Scan for the cell matching the given text and deliver its [X, Y] coordinate at center. 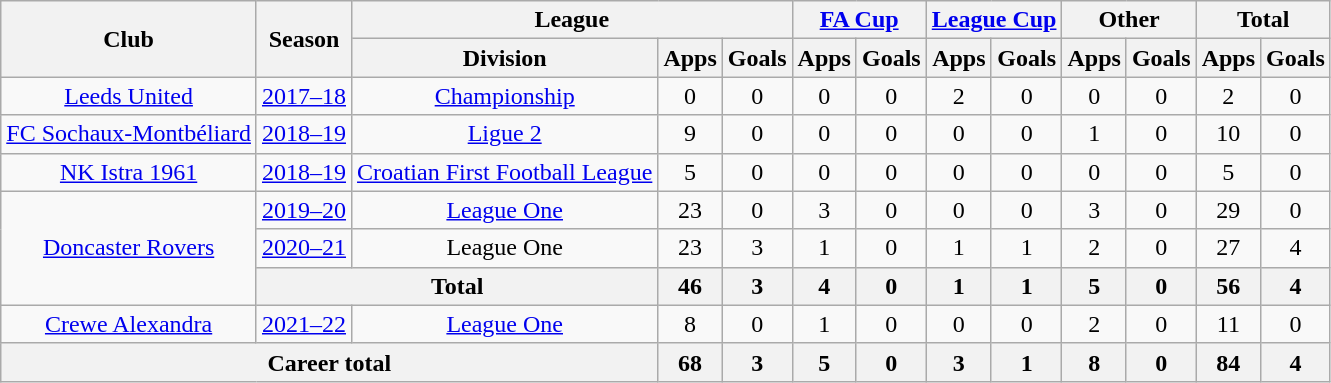
10 [1228, 134]
FC Sochaux-Montbéliard [129, 134]
27 [1228, 248]
Other [1129, 20]
2019–20 [304, 210]
11 [1228, 324]
9 [690, 134]
46 [690, 286]
NK Istra 1961 [129, 172]
2021–22 [304, 324]
Club [129, 39]
Croatian First Football League [505, 172]
Leeds United [129, 96]
League Cup [994, 20]
Ligue 2 [505, 134]
Crewe Alexandra [129, 324]
Career total [330, 362]
84 [1228, 362]
Division [505, 58]
Doncaster Rovers [129, 248]
Championship [505, 96]
Season [304, 39]
League [572, 20]
56 [1228, 286]
FA Cup [859, 20]
68 [690, 362]
29 [1228, 210]
2017–18 [304, 96]
2020–21 [304, 248]
